From the cell containing the given text, extract its center point as (x, y) coordinate. 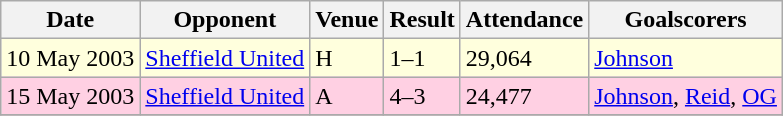
H (347, 58)
24,477 (524, 96)
29,064 (524, 58)
Johnson, Reid, OG (686, 96)
Date (70, 20)
Goalscorers (686, 20)
Venue (347, 20)
Opponent (225, 20)
Attendance (524, 20)
10 May 2003 (70, 58)
Johnson (686, 58)
1–1 (422, 58)
A (347, 96)
15 May 2003 (70, 96)
4–3 (422, 96)
Result (422, 20)
